From the cell containing the given text, extract its center point as (x, y) coordinate. 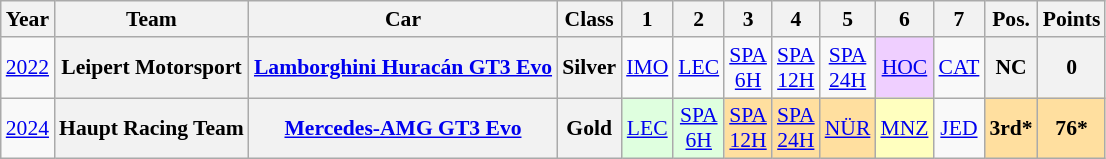
Car (403, 19)
0 (1072, 68)
7 (958, 19)
76* (1072, 128)
Lamborghini Huracán GT3 Evo (403, 68)
NC (1010, 68)
JED (958, 128)
Haupt Racing Team (152, 128)
Gold (589, 128)
6 (904, 19)
5 (848, 19)
Pos. (1010, 19)
Class (589, 19)
Year (28, 19)
NÜR (848, 128)
IMO (647, 68)
Silver (589, 68)
4 (796, 19)
2024 (28, 128)
3rd* (1010, 128)
MNZ (904, 128)
3 (748, 19)
2 (698, 19)
HOC (904, 68)
Team (152, 19)
2022 (28, 68)
CAT (958, 68)
Leipert Motorsport (152, 68)
Points (1072, 19)
1 (647, 19)
Mercedes-AMG GT3 Evo (403, 128)
